For the text-containing cell, return its midpoint in [x, y] coordinate format. 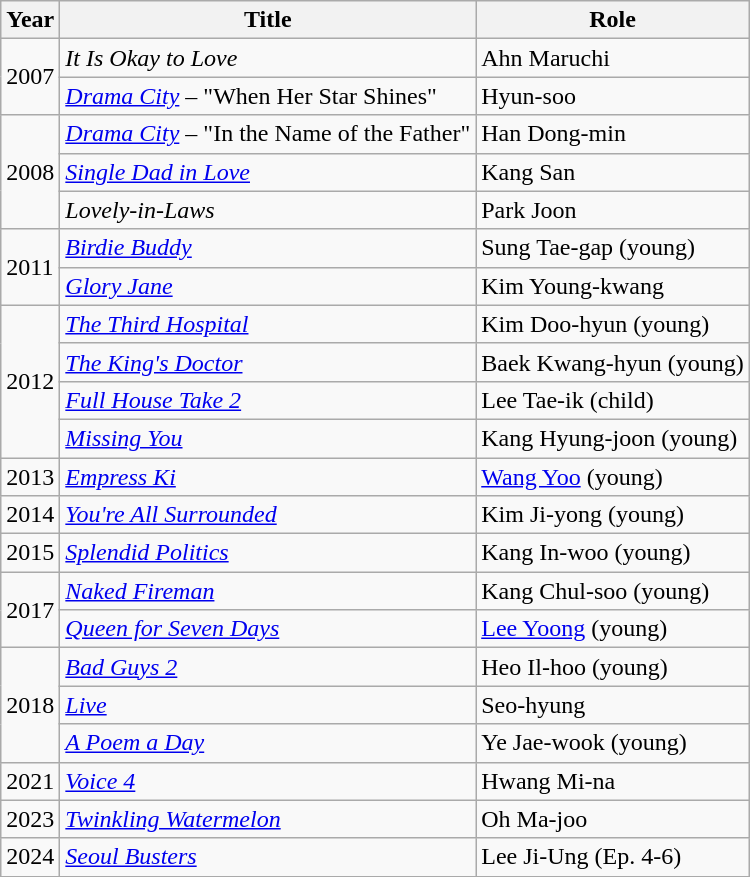
2011 [30, 267]
2007 [30, 77]
2013 [30, 477]
Live [268, 705]
Ahn Maruchi [613, 58]
Empress Ki [268, 477]
Title [268, 20]
Full House Take 2 [268, 400]
Lee Tae-ik (child) [613, 400]
A Poem a Day [268, 743]
Missing You [268, 438]
2014 [30, 515]
Hyun-soo [613, 96]
Role [613, 20]
Twinkling Watermelon [268, 819]
2018 [30, 705]
Glory Jane [268, 286]
Kang Hyung-joon (young) [613, 438]
The Third Hospital [268, 324]
Ye Jae-wook (young) [613, 743]
Kang San [613, 172]
Kim Ji-yong (young) [613, 515]
Baek Kwang-hyun (young) [613, 362]
Birdie Buddy [268, 248]
Oh Ma-joo [613, 819]
Kang Chul-soo (young) [613, 591]
Seoul Busters [268, 857]
Hwang Mi-na [613, 781]
Bad Guys 2 [268, 667]
The King's Doctor [268, 362]
Kim Young-kwang [613, 286]
Lovely-in-Laws [268, 210]
Year [30, 20]
Lee Yoong (young) [613, 629]
Queen for Seven Days [268, 629]
Drama City – "When Her Star Shines" [268, 96]
Wang Yoo (young) [613, 477]
It Is Okay to Love [268, 58]
Heo Il-hoo (young) [613, 667]
2017 [30, 610]
2008 [30, 172]
Seo-hyung [613, 705]
Han Dong-min [613, 134]
2021 [30, 781]
Kang In-woo (young) [613, 553]
2012 [30, 381]
Voice 4 [268, 781]
2023 [30, 819]
Sung Tae-gap (young) [613, 248]
Lee Ji-Ung (Ep. 4-6) [613, 857]
You're All Surrounded [268, 515]
2024 [30, 857]
Naked Fireman [268, 591]
Kim Doo-hyun (young) [613, 324]
2015 [30, 553]
Single Dad in Love [268, 172]
Drama City – "In the Name of the Father" [268, 134]
Splendid Politics [268, 553]
Park Joon [613, 210]
